Output the [x, y] coordinate of the center of the cell containing the given text.  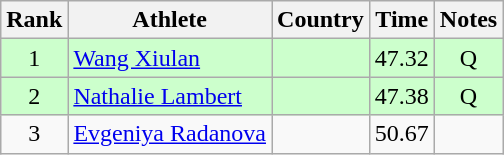
Country [321, 20]
47.38 [402, 96]
Evgeniya Radanova [170, 134]
Athlete [170, 20]
Time [402, 20]
47.32 [402, 58]
1 [34, 58]
Wang Xiulan [170, 58]
50.67 [402, 134]
Rank [34, 20]
3 [34, 134]
Nathalie Lambert [170, 96]
2 [34, 96]
Notes [468, 20]
